Output the (x, y) coordinate of the center of the cell containing the given text.  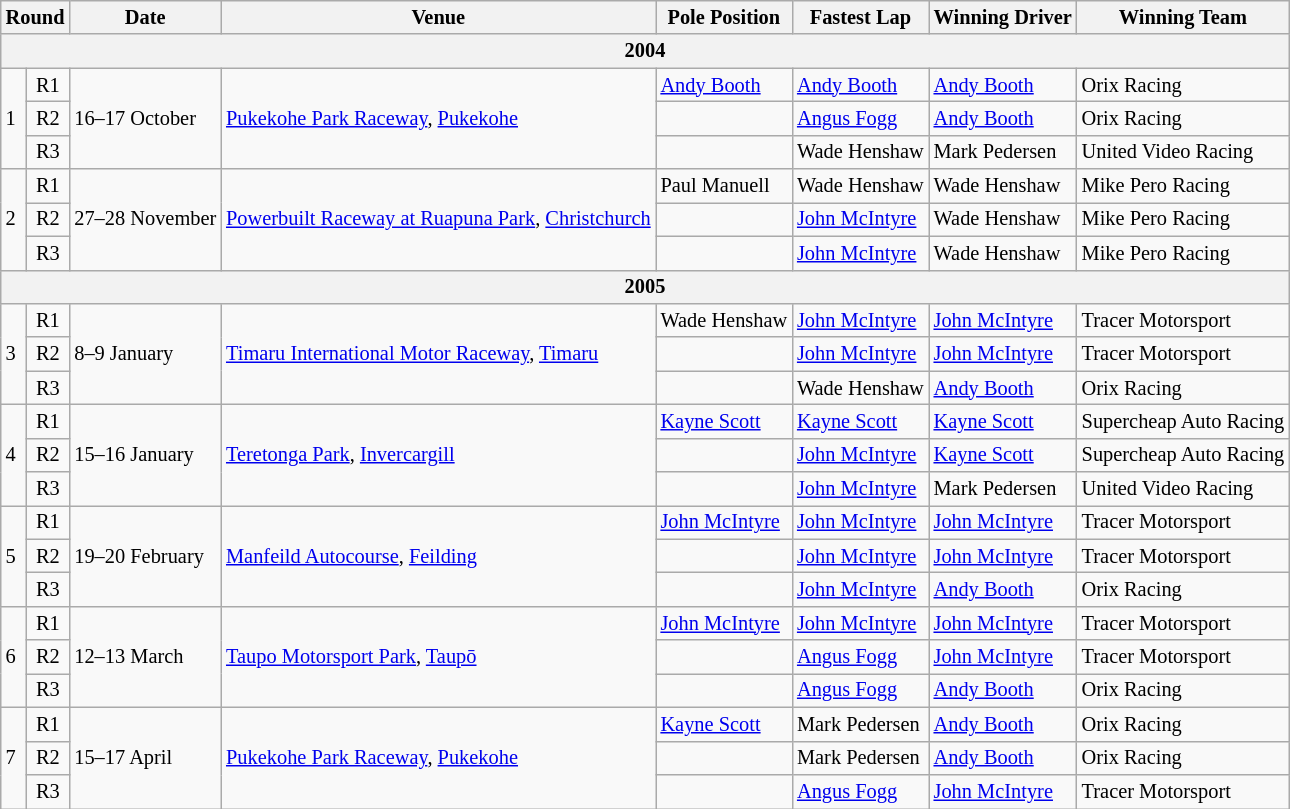
12–13 March (145, 656)
Teretonga Park, Invercargill (438, 454)
27–28 November (145, 220)
7 (14, 758)
2004 (645, 51)
Powerbuilt Raceway at Ruapuna Park, Christchurch (438, 220)
6 (14, 656)
4 (14, 454)
1 (14, 118)
Taupo Motorsport Park, Taupō (438, 656)
Timaru International Motor Raceway, Timaru (438, 354)
3 (14, 354)
Winning Driver (1003, 17)
Manfeild Autocourse, Feilding (438, 556)
5 (14, 556)
Pole Position (724, 17)
Winning Team (1183, 17)
8–9 January (145, 354)
16–17 October (145, 118)
2 (14, 220)
19–20 February (145, 556)
Date (145, 17)
Paul Manuell (724, 186)
15–16 January (145, 454)
15–17 April (145, 758)
Round (36, 17)
2005 (645, 287)
Fastest Lap (860, 17)
Venue (438, 17)
